Pinpoint the cell where the given text exists, returning its (x, y) midpoint coordinate. 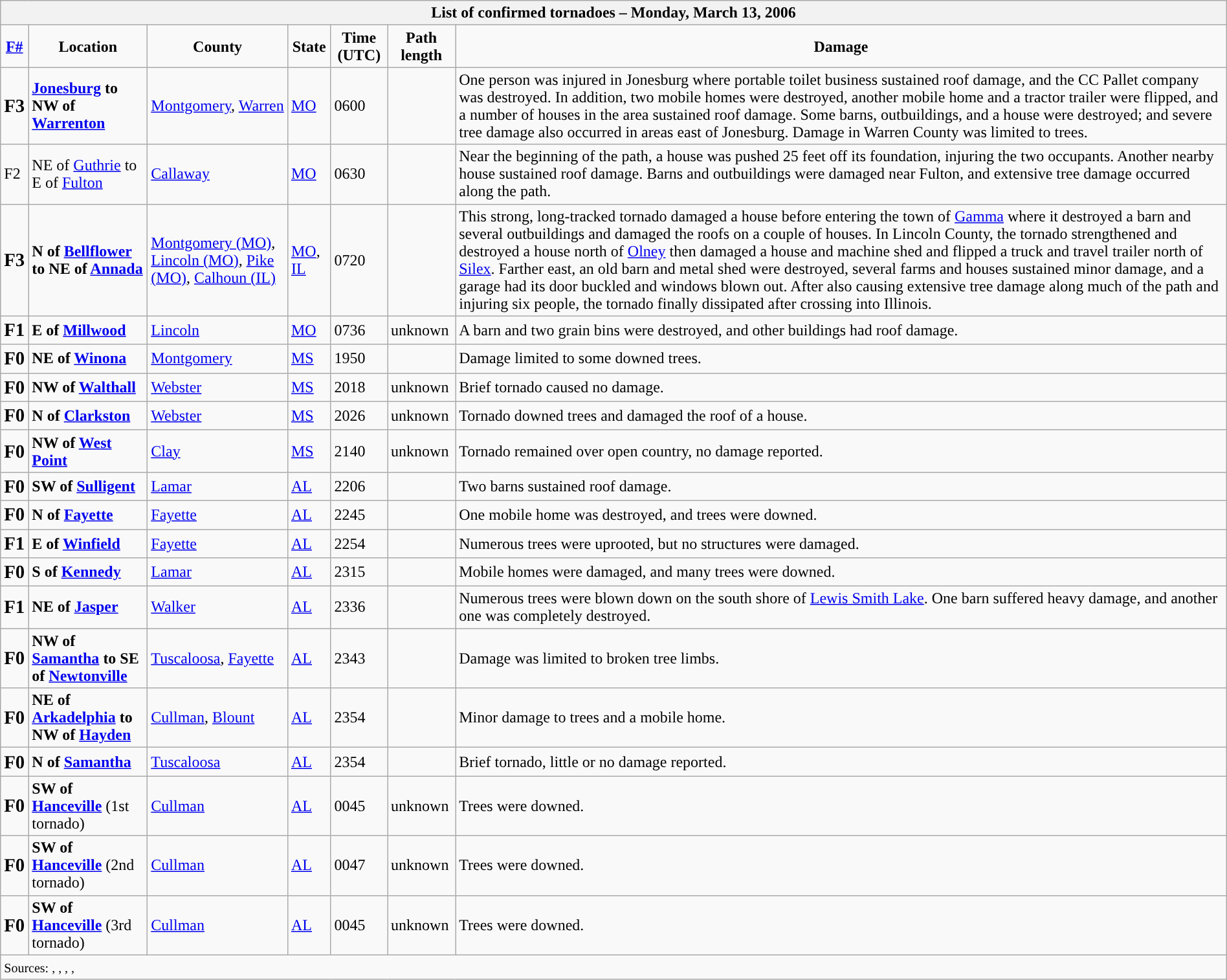
F# (14, 47)
NE of Jasper (88, 607)
0720 (359, 260)
1950 (359, 359)
Montgomery (MO), Lincoln (MO), Pike (MO), Calhoun (IL) (217, 260)
0630 (359, 174)
One mobile home was destroyed, and trees were downed. (841, 515)
SW of Sulligent (88, 486)
County (217, 47)
Tuscaloosa (217, 762)
N of Bellflower to NE of Annada (88, 260)
Sources: , , , , (613, 967)
Brief tornado, little or no damage reported. (841, 762)
Tornado downed trees and damaged the roof of a house. (841, 416)
2026 (359, 416)
Two barns sustained roof damage. (841, 486)
Location (88, 47)
Montgomery, Warren (217, 106)
NW of West Point (88, 451)
Lincoln (217, 330)
SW of Hanceville (1st tornado) (88, 806)
Clay (217, 451)
MO, IL (309, 260)
Numerous trees were blown down on the south shore of Lewis Smith Lake. One barn suffered heavy damage, and another one was completely destroyed. (841, 607)
F2 (14, 174)
E of Winfield (88, 544)
List of confirmed tornadoes – Monday, March 13, 2006 (613, 13)
N of Fayette (88, 515)
Cullman, Blount (217, 718)
Tornado remained over open country, no damage reported. (841, 451)
0600 (359, 106)
2254 (359, 544)
A barn and two grain bins were destroyed, and other buildings had roof damage. (841, 330)
Montgomery (217, 359)
2140 (359, 451)
Time (UTC) (359, 47)
N of Samantha (88, 762)
E of Millwood (88, 330)
Minor damage to trees and a mobile home. (841, 718)
S of Kennedy (88, 572)
0047 (359, 865)
2206 (359, 486)
2245 (359, 515)
SW of Hanceville (2nd tornado) (88, 865)
2336 (359, 607)
2343 (359, 658)
Tuscaloosa, Fayette (217, 658)
N of Clarkston (88, 416)
NE of Arkadelphia to NW of Hayden (88, 718)
NW of Samantha to SE of Newtonville (88, 658)
SW of Hanceville (3rd tornado) (88, 925)
2018 (359, 387)
Jonesburg to NW of Warrenton (88, 106)
Walker (217, 607)
NW of Walthall (88, 387)
Damage was limited to broken tree limbs. (841, 658)
Callaway (217, 174)
State (309, 47)
Mobile homes were damaged, and many trees were downed. (841, 572)
Damage (841, 47)
0736 (359, 330)
2315 (359, 572)
Path length (422, 47)
Brief tornado caused no damage. (841, 387)
NE of Winona (88, 359)
NE of Guthrie to E of Fulton (88, 174)
Damage limited to some downed trees. (841, 359)
Numerous trees were uprooted, but no structures were damaged. (841, 544)
